Provide the (x, y) coordinate of the cell's center where the given text is located.  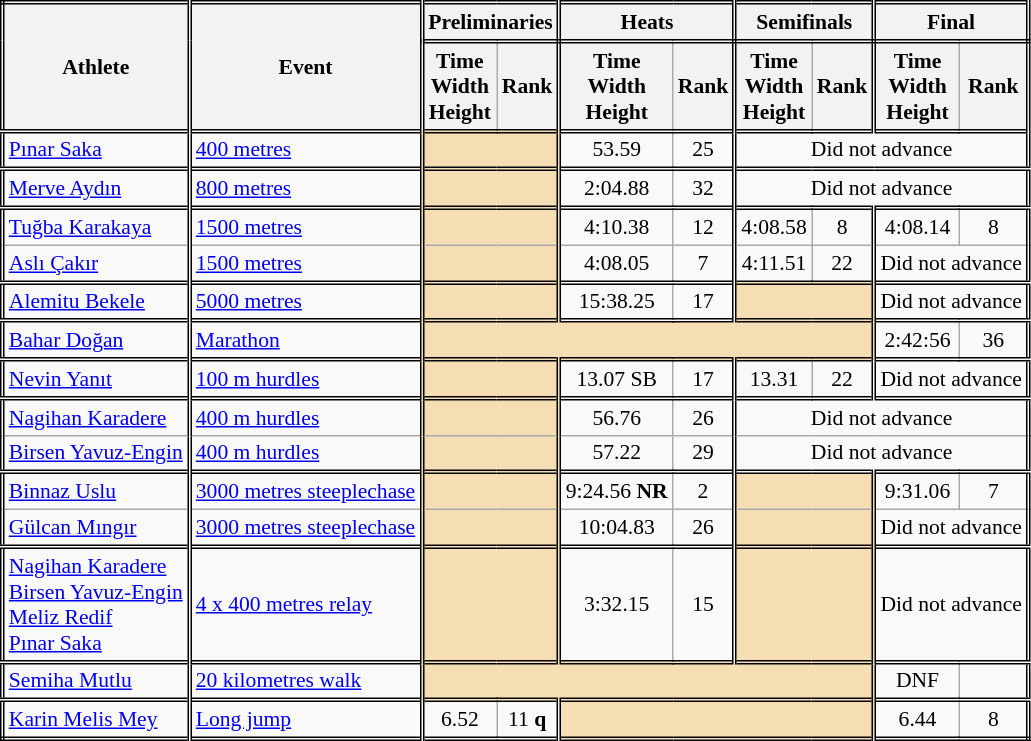
29 (704, 454)
Nevin Yanıt (96, 380)
56.76 (616, 416)
4 x 400 metres relay (305, 604)
400 metres (305, 150)
Pınar Saka (96, 150)
Event (305, 67)
100 m hurdles (305, 380)
Heats (647, 22)
Bahar Doğan (96, 340)
6.52 (460, 720)
15:38.25 (616, 302)
Athlete (96, 67)
4:10.38 (616, 226)
15 (704, 604)
Semiha Mutlu (96, 682)
Alemitu Bekele (96, 302)
13.07 SB (616, 380)
9:24.56 NR (616, 492)
11 q (528, 720)
800 metres (305, 190)
57.22 (616, 454)
DNF (917, 682)
2 (704, 492)
4:08.58 (774, 226)
4:08.05 (616, 264)
5000 metres (305, 302)
Aslı Çakır (96, 264)
6.44 (917, 720)
3:32.15 (616, 604)
12 (704, 226)
Semifinals (804, 22)
36 (994, 340)
Merve Aydın (96, 190)
4:11.51 (774, 264)
Birsen Yavuz-Engin (96, 454)
Marathon (305, 340)
4:08.14 (917, 226)
Final (952, 22)
Binnaz Uslu (96, 492)
Preliminaries (490, 22)
Tuğba Karakaya (96, 226)
20 kilometres walk (305, 682)
Karin Melis Mey (96, 720)
Long jump (305, 720)
Gülcan Mıngır (96, 528)
32 (704, 190)
2:04.88 (616, 190)
10:04.83 (616, 528)
13.31 (774, 380)
Nagihan Karadere (96, 416)
53.59 (616, 150)
Nagihan KaradereBirsen Yavuz-EnginMeliz RedifPınar Saka (96, 604)
25 (704, 150)
9:31.06 (917, 492)
2:42:56 (917, 340)
